Provide the (X, Y) coordinate of the cell's center where the given text is located.  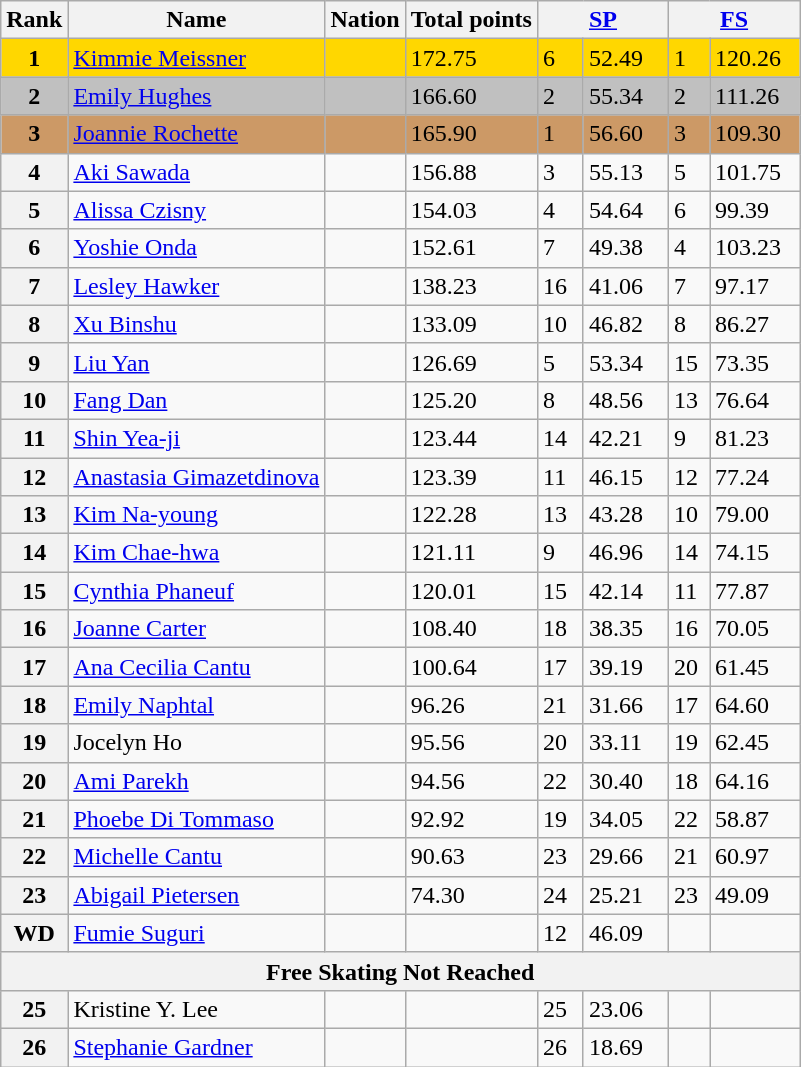
165.90 (471, 134)
95.56 (471, 743)
Kim Na-young (196, 515)
Cynthia Phaneuf (196, 591)
61.45 (755, 667)
46.82 (626, 324)
133.09 (471, 324)
43.28 (626, 515)
92.92 (471, 819)
123.39 (471, 477)
Lesley Hawker (196, 286)
55.13 (626, 172)
152.61 (471, 248)
25.21 (626, 895)
120.01 (471, 591)
Name (196, 20)
96.26 (471, 705)
103.23 (755, 248)
WD (34, 933)
Fumie Suguri (196, 933)
Total points (471, 20)
Anastasia Gimazetdinova (196, 477)
Emily Hughes (196, 96)
Joannie Rochette (196, 134)
Nation (365, 20)
Michelle Cantu (196, 857)
Fang Dan (196, 400)
46.09 (626, 933)
41.06 (626, 286)
109.30 (755, 134)
30.40 (626, 781)
Phoebe Di Tommaso (196, 819)
Kristine Y. Lee (196, 1009)
Xu Binshu (196, 324)
39.19 (626, 667)
Ami Parekh (196, 781)
53.34 (626, 362)
123.44 (471, 438)
Kim Chae-hwa (196, 553)
76.64 (755, 400)
Emily Naphtal (196, 705)
33.11 (626, 743)
23.06 (626, 1009)
70.05 (755, 629)
79.00 (755, 515)
77.24 (755, 477)
24 (560, 895)
Rank (34, 20)
56.60 (626, 134)
Shin Yea-ji (196, 438)
FS (734, 20)
58.87 (755, 819)
Aki Sawada (196, 172)
111.26 (755, 96)
Alissa Czisny (196, 210)
62.45 (755, 743)
Kimmie Meissner (196, 58)
48.56 (626, 400)
34.05 (626, 819)
54.64 (626, 210)
Liu Yan (196, 362)
38.35 (626, 629)
46.15 (626, 477)
126.69 (471, 362)
55.34 (626, 96)
49.09 (755, 895)
42.14 (626, 591)
120.26 (755, 58)
100.64 (471, 667)
97.17 (755, 286)
Stephanie Gardner (196, 1047)
18.69 (626, 1047)
125.20 (471, 400)
42.21 (626, 438)
74.15 (755, 553)
166.60 (471, 96)
154.03 (471, 210)
77.87 (755, 591)
Joanne Carter (196, 629)
81.23 (755, 438)
Jocelyn Ho (196, 743)
46.96 (626, 553)
64.60 (755, 705)
60.97 (755, 857)
Ana Cecilia Cantu (196, 667)
74.30 (471, 895)
172.75 (471, 58)
Abigail Pietersen (196, 895)
101.75 (755, 172)
90.63 (471, 857)
86.27 (755, 324)
Yoshie Onda (196, 248)
94.56 (471, 781)
73.35 (755, 362)
121.11 (471, 553)
99.39 (755, 210)
29.66 (626, 857)
156.88 (471, 172)
108.40 (471, 629)
49.38 (626, 248)
64.16 (755, 781)
Free Skating Not Reached (400, 971)
52.49 (626, 58)
SP (602, 20)
122.28 (471, 515)
31.66 (626, 705)
138.23 (471, 286)
